Capture the cell that displays the provided text and extract its (X, Y) central coordinate. 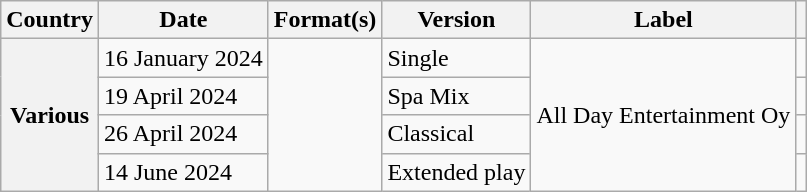
All Day Entertainment Oy (664, 115)
16 January 2024 (183, 58)
Format(s) (325, 20)
Classical (456, 134)
Version (456, 20)
Extended play (456, 172)
Country (50, 20)
Label (664, 20)
Spa Mix (456, 96)
Single (456, 58)
14 June 2024 (183, 172)
19 April 2024 (183, 96)
26 April 2024 (183, 134)
Date (183, 20)
Various (50, 115)
